Return the (X, Y) coordinate for the center point of the cell that contains the specified text.  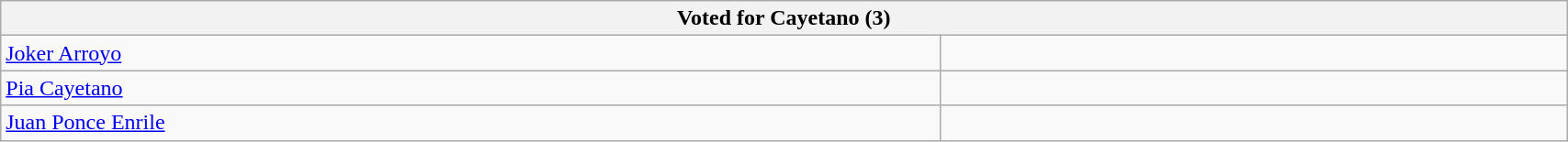
Juan Ponce Enrile (470, 123)
Pia Cayetano (470, 88)
Joker Arroyo (470, 53)
Voted for Cayetano (3) (784, 18)
